Search for the cell housing the specified text and yield its [X, Y] center coordinate. 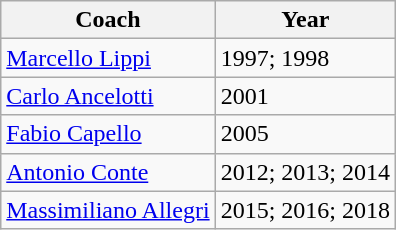
Marcello Lippi [108, 58]
Year [305, 20]
Massimiliano Allegri [108, 210]
1997; 1998 [305, 58]
2005 [305, 134]
2012; 2013; 2014 [305, 172]
2001 [305, 96]
Fabio Capello [108, 134]
2015; 2016; 2018 [305, 210]
Carlo Ancelotti [108, 96]
Antonio Conte [108, 172]
Coach [108, 20]
